Identify which cell holds the provided text, then report its (X, Y) central coordinate. 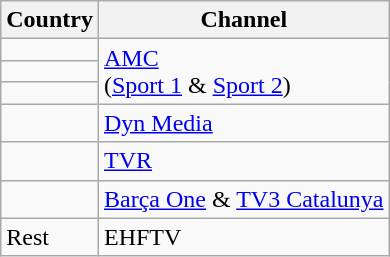
Country (50, 20)
Barça One & TV3 Catalunya (244, 199)
EHFTV (244, 237)
Dyn Media (244, 123)
AMC(Sport 1 & Sport 2) (244, 72)
Rest (50, 237)
Channel (244, 20)
TVR (244, 161)
